For the text-containing cell, return its midpoint in (X, Y) coordinate format. 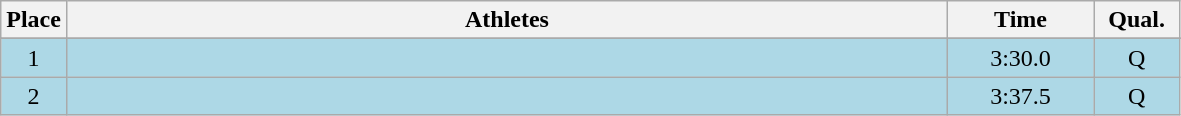
2 (34, 96)
Athletes (506, 20)
Qual. (1137, 20)
3:30.0 (1021, 58)
Time (1021, 20)
3:37.5 (1021, 96)
1 (34, 58)
Place (34, 20)
